Scan for the cell matching the given text and deliver its (x, y) coordinate at center. 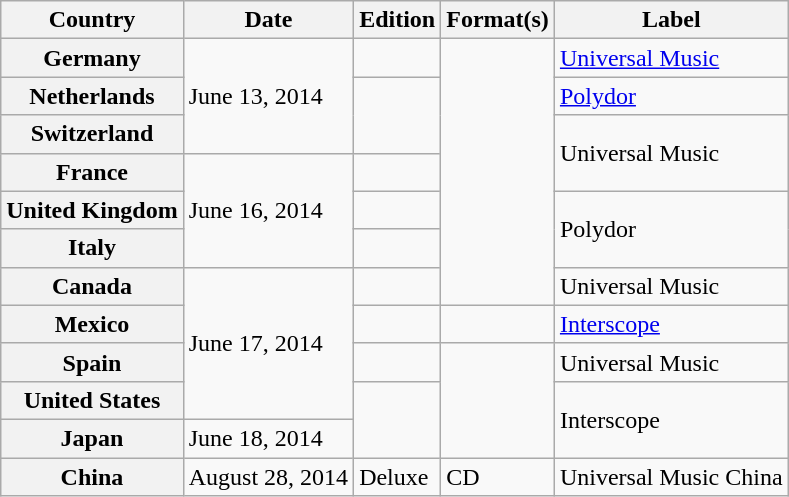
France (92, 172)
June 16, 2014 (268, 210)
Mexico (92, 324)
Switzerland (92, 134)
Italy (92, 248)
Label (671, 20)
Country (92, 20)
Netherlands (92, 96)
Date (268, 20)
Deluxe (398, 477)
Japan (92, 438)
United States (92, 400)
Universal Music China (671, 477)
CD (498, 477)
June 17, 2014 (268, 343)
China (92, 477)
Format(s) (498, 20)
June 13, 2014 (268, 96)
United Kingdom (92, 210)
Spain (92, 362)
August 28, 2014 (268, 477)
June 18, 2014 (268, 438)
Canada (92, 286)
Germany (92, 58)
Edition (398, 20)
